Determine the [X, Y] coordinate at the center of the cell enclosing the given text.  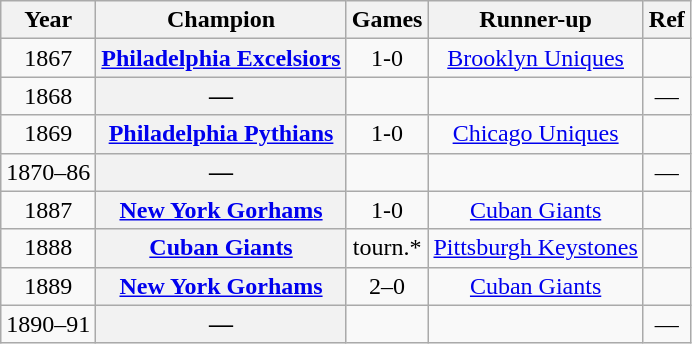
Chicago Uniques [536, 134]
1887 [48, 210]
Ref [666, 20]
1868 [48, 96]
Games [387, 20]
Runner-up [536, 20]
1889 [48, 286]
Pittsburgh Keystones [536, 248]
1890–91 [48, 324]
1867 [48, 58]
Philadelphia Excelsiors [221, 58]
Brooklyn Uniques [536, 58]
1869 [48, 134]
Philadelphia Pythians [221, 134]
Champion [221, 20]
Year [48, 20]
2–0 [387, 286]
1888 [48, 248]
1870–86 [48, 172]
tourn.* [387, 248]
